Determine the (X, Y) coordinate at the center of the cell enclosing the given text.  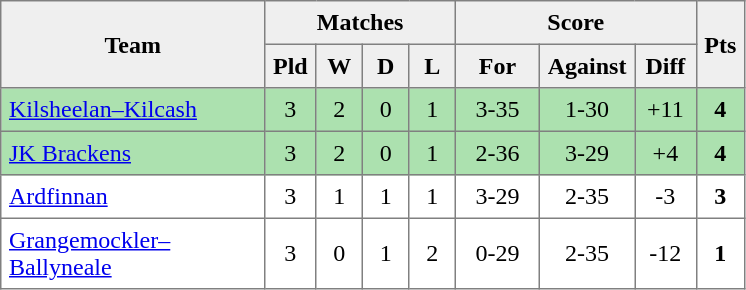
Matches (360, 23)
Against (586, 66)
+11 (666, 110)
-12 (666, 253)
L (432, 66)
JK Brackens (133, 153)
W (339, 66)
1-30 (586, 110)
Kilsheelan–Kilcash (133, 110)
Pld (290, 66)
Team (133, 44)
-3 (666, 197)
Pts (720, 44)
2-36 (497, 153)
3-35 (497, 110)
D (385, 66)
Ardfinnan (133, 197)
Grangemockler–Ballyneale (133, 253)
Diff (666, 66)
Score (576, 23)
+4 (666, 153)
For (497, 66)
0-29 (497, 253)
